Capture the cell that displays the provided text and extract its [X, Y] central coordinate. 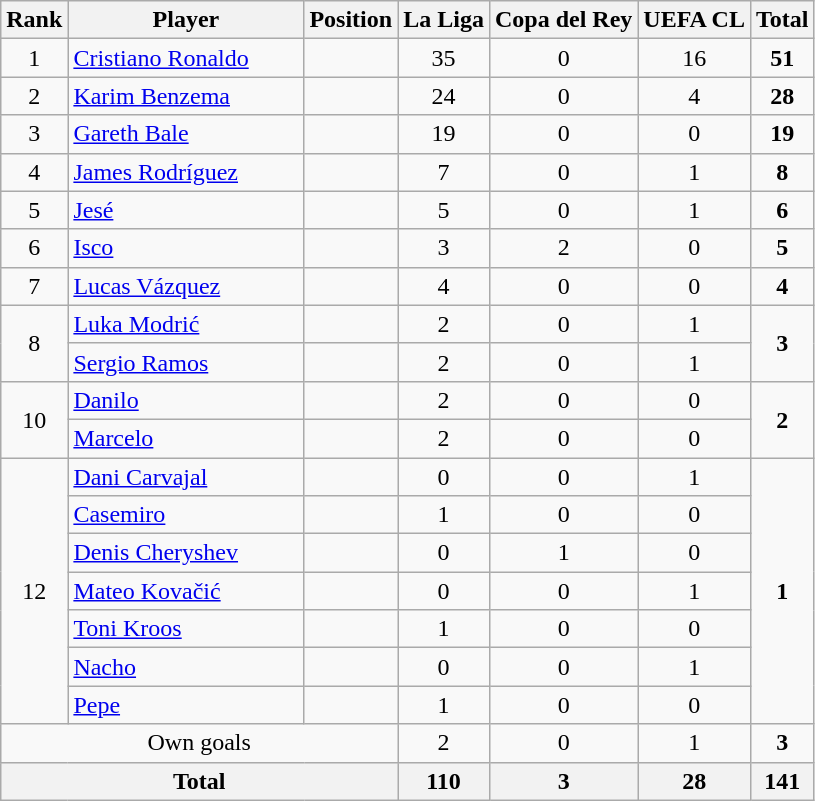
Rank [34, 20]
Denis Cheryshev [186, 553]
35 [444, 58]
Luka Modrić [186, 324]
Isco [186, 248]
10 [34, 419]
Dani Carvajal [186, 477]
110 [444, 781]
La Liga [444, 20]
Own goals [200, 743]
Nacho [186, 667]
Gareth Bale [186, 134]
Jesé [186, 210]
Copa del Rey [563, 20]
Marcelo [186, 438]
16 [694, 58]
24 [444, 96]
Casemiro [186, 515]
Lucas Vázquez [186, 286]
Karim Benzema [186, 96]
Toni Kroos [186, 629]
Cristiano Ronaldo [186, 58]
141 [782, 781]
Position [351, 20]
51 [782, 58]
Pepe [186, 705]
James Rodríguez [186, 172]
Sergio Ramos [186, 362]
Danilo [186, 400]
Mateo Kovačić [186, 591]
UEFA CL [694, 20]
12 [34, 591]
Player [186, 20]
